Locate the cell with the specified text and output its [X, Y] center coordinate. 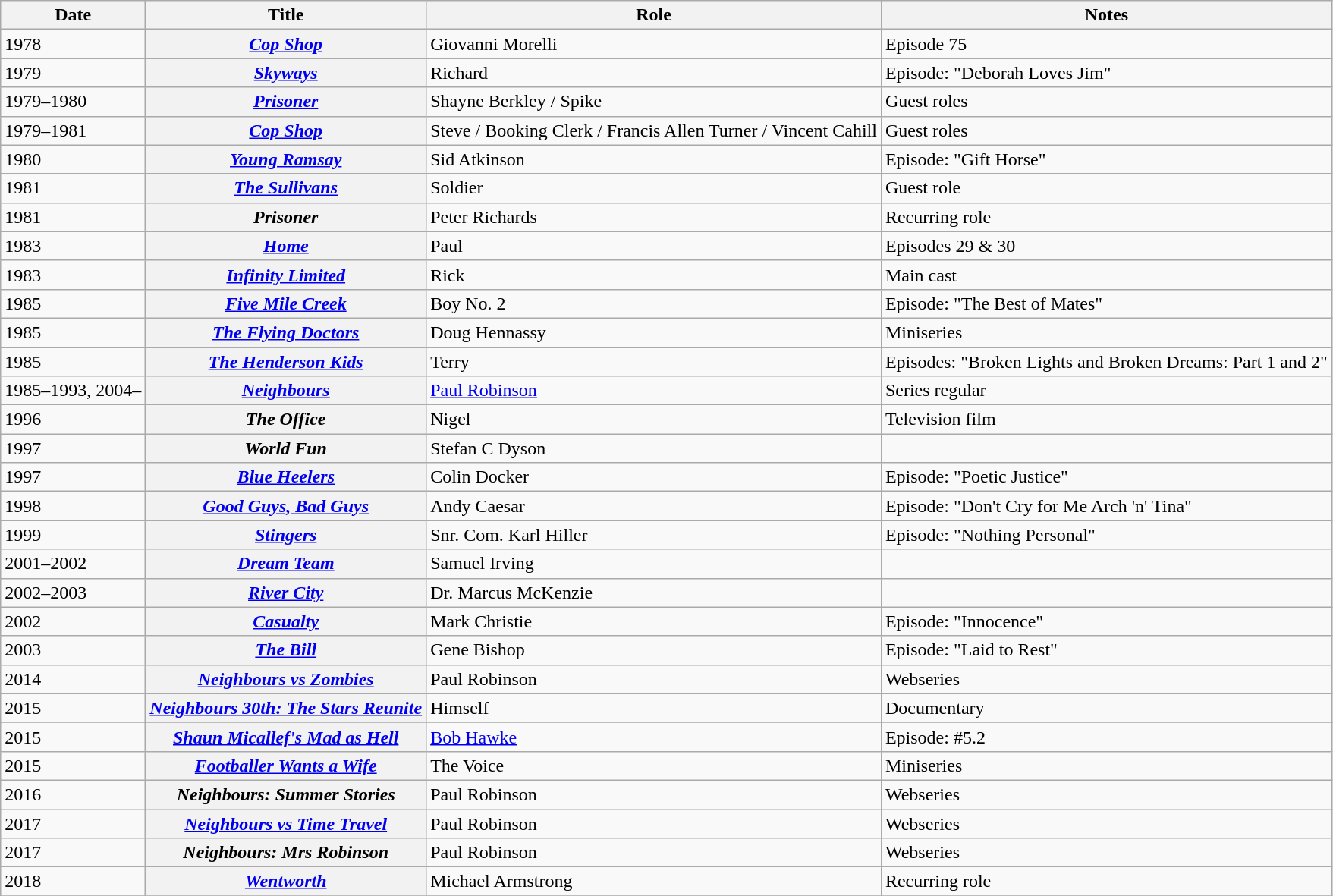
Neighbours vs Time Travel [286, 823]
2014 [73, 679]
Episode: "Nothing Personal" [1106, 535]
Episode: "Don't Cry for Me Arch 'n' Tina" [1106, 506]
1996 [73, 420]
1985–1993, 2004– [73, 391]
Documentary [1106, 708]
Episode: "Innocence" [1106, 621]
The Bill [286, 650]
Skyways [286, 73]
Title [286, 15]
1980 [73, 159]
Steve / Booking Clerk / Francis Allen Turner / Vincent Cahill [654, 130]
Date [73, 15]
2002 [73, 621]
Notes [1106, 15]
Dream Team [286, 564]
Shayne Berkley / Spike [654, 102]
1979 [73, 73]
Shaun Micallef's Mad as Hell [286, 737]
2003 [73, 650]
Gene Bishop [654, 650]
Neighbours 30th: The Stars Reunite [286, 708]
Young Ramsay [286, 159]
Episode: "Gift Horse" [1106, 159]
Episodes: "Broken Lights and Broken Dreams: Part 1 and 2" [1106, 362]
Stingers [286, 535]
1978 [73, 44]
2002–2003 [73, 593]
Episodes 29 & 30 [1106, 246]
1998 [73, 506]
1999 [73, 535]
The Voice [654, 766]
River City [286, 593]
Neighbours: Mrs Robinson [286, 853]
1979–1980 [73, 102]
Series regular [1106, 391]
Bob Hawke [654, 737]
Five Mile Creek [286, 303]
Mark Christie [654, 621]
The Henderson Kids [286, 362]
Colin Docker [654, 477]
2001–2002 [73, 564]
Neighbours [286, 391]
Neighbours: Summer Stories [286, 794]
Episode: "Poetic Justice" [1106, 477]
Terry [654, 362]
Nigel [654, 420]
Boy No. 2 [654, 303]
The Office [286, 420]
Episode 75 [1106, 44]
Sid Atkinson [654, 159]
Andy Caesar [654, 506]
The Sullivans [286, 188]
Rick [654, 275]
Dr. Marcus McKenzie [654, 593]
Paul [654, 246]
Soldier [654, 188]
Episode: #5.2 [1106, 737]
Footballer Wants a Wife [286, 766]
Snr. Com. Karl Hiller [654, 535]
Samuel Irving [654, 564]
2016 [73, 794]
Michael Armstrong [654, 882]
Infinity Limited [286, 275]
Peter Richards [654, 217]
Neighbours vs Zombies [286, 679]
Episode: "Deborah Loves Jim" [1106, 73]
The Flying Doctors [286, 332]
Wentworth [286, 882]
Richard [654, 73]
Episode: "The Best of Mates" [1106, 303]
Home [286, 246]
Guest role [1106, 188]
Main cast [1106, 275]
World Fun [286, 448]
Role [654, 15]
Giovanni Morelli [654, 44]
1979–1981 [73, 130]
Blue Heelers [286, 477]
Casualty [286, 621]
2018 [73, 882]
Stefan C Dyson [654, 448]
Himself [654, 708]
Good Guys, Bad Guys [286, 506]
Episode: "Laid to Rest" [1106, 650]
Doug Hennassy [654, 332]
Television film [1106, 420]
